Identify which cell holds the provided text, then report its (x, y) central coordinate. 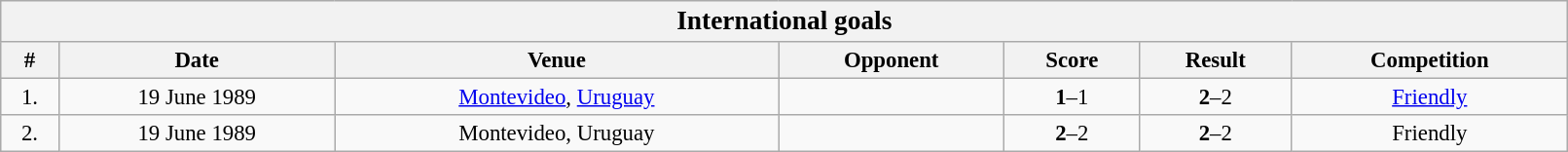
# (29, 60)
1–1 (1073, 97)
Venue (557, 60)
Score (1073, 60)
Date (197, 60)
2. (29, 133)
1. (29, 97)
Result (1216, 60)
International goals (784, 21)
Competition (1430, 60)
Opponent (892, 60)
